Capture the cell that displays the provided text and extract its (X, Y) central coordinate. 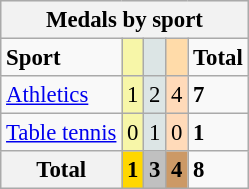
Athletics (62, 95)
8 (218, 170)
Medals by sport (124, 20)
2 (155, 95)
3 (155, 170)
7 (218, 95)
Sport (62, 58)
Table tennis (62, 133)
